Scan for the cell matching the given text and deliver its (x, y) coordinate at center. 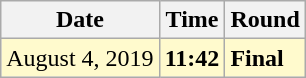
August 4, 2019 (80, 58)
Final (265, 58)
Time (192, 20)
11:42 (192, 58)
Date (80, 20)
Round (265, 20)
